Find where the given text appears and provide that cell's center as [X, Y] coordinate. 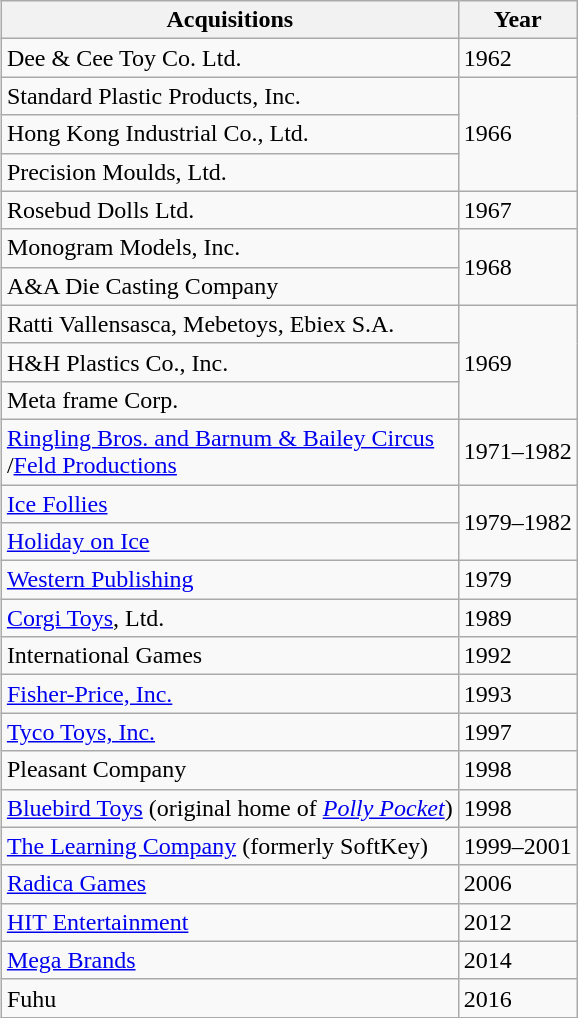
Fisher-Price, Inc. [230, 694]
Radica Games [230, 884]
1979 [518, 580]
1962 [518, 58]
Ice Follies [230, 503]
Ratti Vallensasca, Mebetoys, Ebiex S.A. [230, 324]
HIT Entertainment [230, 922]
1967 [518, 210]
Dee & Cee Toy Co. Ltd. [230, 58]
1971–1982 [518, 452]
Rosebud Dolls Ltd. [230, 210]
2006 [518, 884]
Mega Brands [230, 960]
A&A Die Casting Company [230, 286]
1989 [518, 618]
The Learning Company (formerly SoftKey) [230, 846]
Precision Moulds, Ltd. [230, 172]
Western Publishing [230, 580]
Meta frame Corp. [230, 400]
1968 [518, 267]
Hong Kong Industrial Co., Ltd. [230, 134]
Fuhu [230, 998]
Bluebird Toys (original home of Polly Pocket) [230, 808]
2012 [518, 922]
Acquisitions [230, 20]
1997 [518, 732]
Year [518, 20]
Monogram Models, Inc. [230, 248]
Ringling Bros. and Barnum & Bailey Circus/Feld Productions [230, 452]
Pleasant Company [230, 770]
Corgi Toys, Ltd. [230, 618]
1999–2001 [518, 846]
H&H Plastics Co., Inc. [230, 362]
Standard Plastic Products, Inc. [230, 96]
International Games [230, 656]
Holiday on Ice [230, 542]
Tyco Toys, Inc. [230, 732]
1992 [518, 656]
2014 [518, 960]
1966 [518, 134]
2016 [518, 998]
1993 [518, 694]
1979–1982 [518, 522]
1969 [518, 362]
